Determine the [X, Y] coordinate at the center of the cell enclosing the given text.  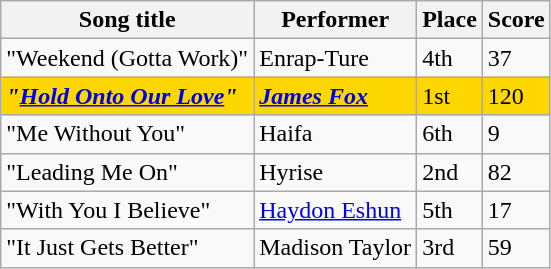
9 [516, 134]
4th [450, 58]
Madison Taylor [336, 248]
Place [450, 20]
"Me Without You" [128, 134]
"It Just Gets Better" [128, 248]
1st [450, 96]
120 [516, 96]
Haydon Eshun [336, 210]
Haifa [336, 134]
"Weekend (Gotta Work)" [128, 58]
6th [450, 134]
Performer [336, 20]
Enrap-Ture [336, 58]
James Fox [336, 96]
"Leading Me On" [128, 172]
Song title [128, 20]
59 [516, 248]
5th [450, 210]
17 [516, 210]
Hyrise [336, 172]
Score [516, 20]
37 [516, 58]
3rd [450, 248]
"Hold Onto Our Love" [128, 96]
2nd [450, 172]
82 [516, 172]
"With You I Believe" [128, 210]
